Capture the cell that displays the provided text and extract its (x, y) central coordinate. 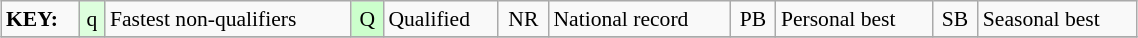
q (92, 19)
Seasonal best (1058, 19)
NR (523, 19)
KEY: (40, 19)
PB (753, 19)
Personal best (854, 19)
Qualified (440, 19)
SB (955, 19)
Fastest non-qualifiers (228, 19)
Q (367, 19)
National record (639, 19)
